From the cell containing the given text, extract its center point as (X, Y) coordinate. 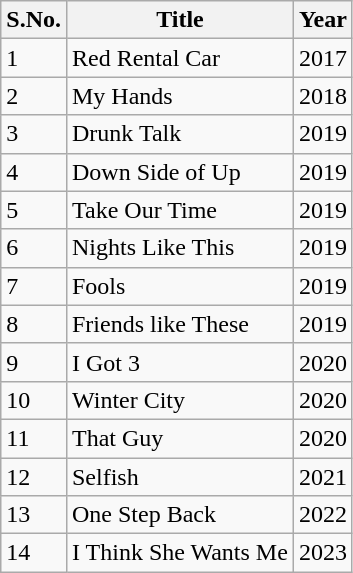
8 (34, 324)
10 (34, 400)
2022 (322, 515)
2 (34, 96)
Drunk Talk (180, 134)
1 (34, 58)
2021 (322, 477)
One Step Back (180, 515)
Take Our Time (180, 210)
Red Rental Car (180, 58)
2017 (322, 58)
11 (34, 438)
7 (34, 286)
2023 (322, 553)
13 (34, 515)
6 (34, 248)
4 (34, 172)
9 (34, 362)
Friends like These (180, 324)
3 (34, 134)
I Got 3 (180, 362)
12 (34, 477)
Year (322, 20)
14 (34, 553)
Title (180, 20)
Down Side of Up (180, 172)
I Think She Wants Me (180, 553)
My Hands (180, 96)
S.No. (34, 20)
Selfish (180, 477)
That Guy (180, 438)
Winter City (180, 400)
Nights Like This (180, 248)
5 (34, 210)
2018 (322, 96)
Fools (180, 286)
